Search for the cell housing the specified text and yield its [X, Y] center coordinate. 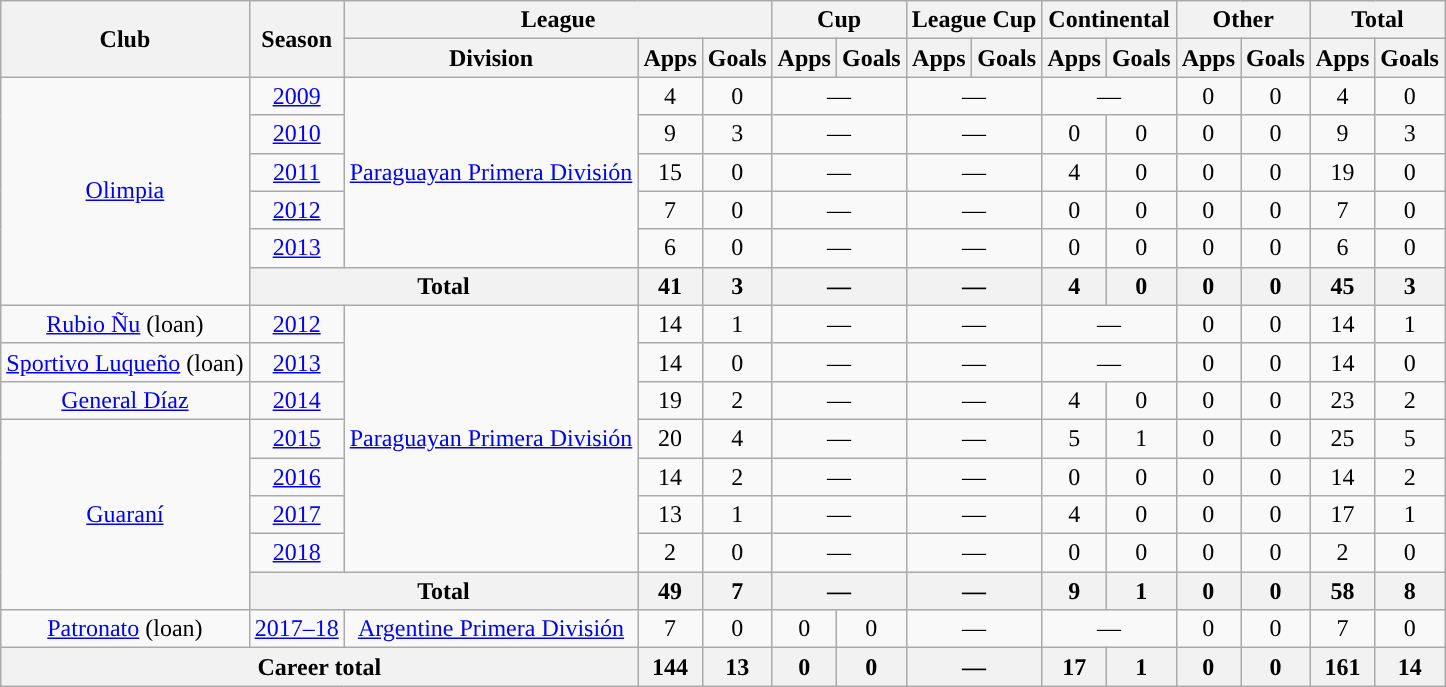
20 [670, 438]
23 [1342, 400]
Other [1243, 20]
8 [1410, 591]
2017–18 [296, 629]
Olimpia [125, 191]
2016 [296, 477]
Continental [1109, 20]
2015 [296, 438]
2017 [296, 515]
General Díaz [125, 400]
Club [125, 39]
161 [1342, 667]
Season [296, 39]
15 [670, 172]
49 [670, 591]
Argentine Primera División [491, 629]
2014 [296, 400]
League [558, 20]
25 [1342, 438]
2010 [296, 134]
45 [1342, 286]
League Cup [974, 20]
Patronato (loan) [125, 629]
144 [670, 667]
Guaraní [125, 514]
2018 [296, 553]
Division [491, 58]
Cup [839, 20]
Career total [320, 667]
2009 [296, 96]
Sportivo Luqueño (loan) [125, 362]
Rubio Ñu (loan) [125, 324]
41 [670, 286]
58 [1342, 591]
2011 [296, 172]
